For the text-containing cell, return its midpoint in [x, y] coordinate format. 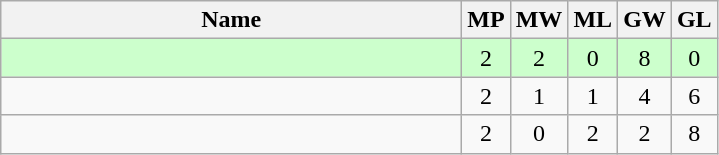
GL [694, 20]
Name [232, 20]
6 [694, 96]
ML [593, 20]
MW [539, 20]
MP [486, 20]
4 [645, 96]
GW [645, 20]
